Detect which cell encompasses the target text, then output its (x, y) center coordinate. 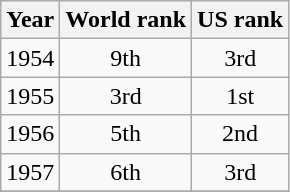
1955 (30, 96)
5th (126, 134)
Year (30, 20)
2nd (240, 134)
1st (240, 96)
1956 (30, 134)
US rank (240, 20)
1954 (30, 58)
World rank (126, 20)
6th (126, 172)
1957 (30, 172)
9th (126, 58)
